Pinpoint the cell where the given text exists, returning its (x, y) midpoint coordinate. 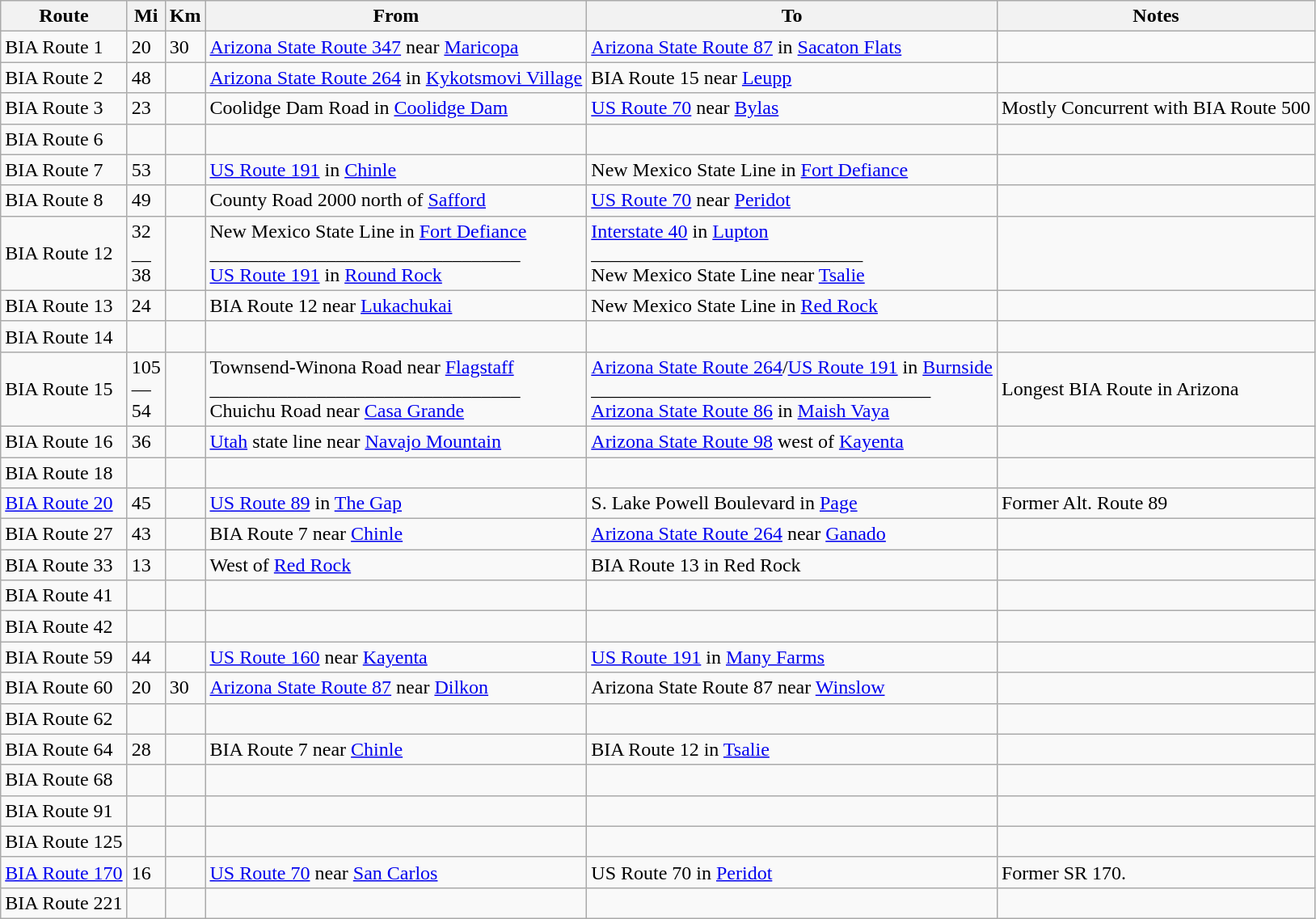
Arizona State Route 264 in Kykotsmovi Village (396, 78)
Former Alt. Route 89 (1156, 504)
Arizona State Route 87 near Dilkon (396, 688)
Arizona State Route 264 near Ganado (792, 534)
Notes (1156, 16)
West of Red Rock (396, 565)
BIA Route 1 (64, 47)
BIA Route 20 (64, 504)
BIA Route 15 near Leupp (792, 78)
New Mexico State Line in Red Rock (792, 306)
44 (146, 657)
BIA Route 91 (64, 811)
Former SR 170. (1156, 872)
US Route 70 near Peridot (792, 200)
13 (146, 565)
New Mexico State Line in Fort Defiance________________________________US Route 191 in Round Rock (396, 253)
53 (146, 170)
BIA Route 60 (64, 688)
36 (146, 441)
BIA Route 27 (64, 534)
BIA Route 42 (64, 626)
BIA Route 7 (64, 170)
BIA Route 8 (64, 200)
BIA Route 170 (64, 872)
16 (146, 872)
Townsend-Winona Road near Flagstaff________________________________Chuichu Road near Casa Grande (396, 389)
Arizona State Route 264/US Route 191 in Burnside___________________________________Arizona State Route 86 in Maish Vaya (792, 389)
New Mexico State Line in Fort Defiance (792, 170)
S. Lake Powell Boulevard in Page (792, 504)
BIA Route 3 (64, 108)
45 (146, 504)
Interstate 40 in Lupton____________________________New Mexico State Line near Tsalie (792, 253)
BIA Route 12 near Lukachukai (396, 306)
BIA Route 14 (64, 336)
BIA Route 15 (64, 389)
BIA Route 62 (64, 719)
US Route 191 in Many Farms (792, 657)
105—54 (146, 389)
BIA Route 221 (64, 903)
Coolidge Dam Road in Coolidge Dam (396, 108)
From (396, 16)
To (792, 16)
Arizona State Route 87 in Sacaton Flats (792, 47)
US Route 191 in Chinle (396, 170)
28 (146, 749)
Route (64, 16)
US Route 70 near Bylas (792, 108)
County Road 2000 north of Safford (396, 200)
BIA Route 64 (64, 749)
49 (146, 200)
BIA Route 125 (64, 841)
US Route 70 near San Carlos (396, 872)
Km (185, 16)
Arizona State Route 347 near Maricopa (396, 47)
BIA Route 12 (64, 253)
US Route 70 in Peridot (792, 872)
BIA Route 2 (64, 78)
BIA Route 33 (64, 565)
23 (146, 108)
BIA Route 13 (64, 306)
BIA Route 12 in Tsalie (792, 749)
BIA Route 18 (64, 473)
Arizona State Route 98 west of Kayenta (792, 441)
BIA Route 13 in Red Rock (792, 565)
48 (146, 78)
Mi (146, 16)
BIA Route 41 (64, 596)
BIA Route 6 (64, 139)
BIA Route 68 (64, 780)
BIA Route 16 (64, 441)
Longest BIA Route in Arizona (1156, 389)
US Route 160 near Kayenta (396, 657)
32__38 (146, 253)
Arizona State Route 87 near Winslow (792, 688)
43 (146, 534)
BIA Route 59 (64, 657)
US Route 89 in The Gap (396, 504)
24 (146, 306)
Utah state line near Navajo Mountain (396, 441)
Mostly Concurrent with BIA Route 500 (1156, 108)
